Determine the [X, Y] coordinate at the center of the cell enclosing the given text.  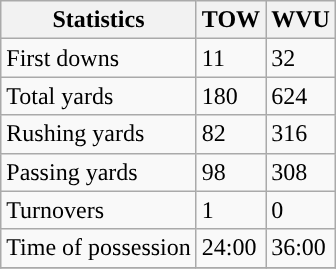
316 [301, 134]
624 [301, 96]
98 [230, 172]
WVU [301, 20]
32 [301, 58]
24:00 [230, 248]
180 [230, 96]
1 [230, 210]
Time of possession [99, 248]
308 [301, 172]
Rushing yards [99, 134]
Passing yards [99, 172]
Total yards [99, 96]
Statistics [99, 20]
82 [230, 134]
0 [301, 210]
36:00 [301, 248]
Turnovers [99, 210]
First downs [99, 58]
TOW [230, 20]
11 [230, 58]
